Pinpoint the cell where the given text exists, returning its (X, Y) midpoint coordinate. 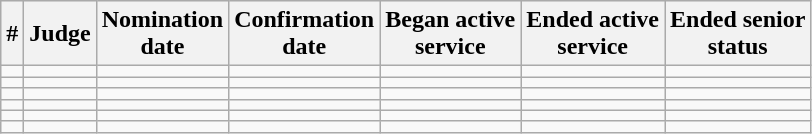
Ended seniorstatus (737, 34)
Ended activeservice (593, 34)
Nominationdate (162, 34)
Confirmationdate (304, 34)
Judge (60, 34)
Began activeservice (450, 34)
# (12, 34)
